Return the [X, Y] coordinate for the center point of the cell that contains the specified text.  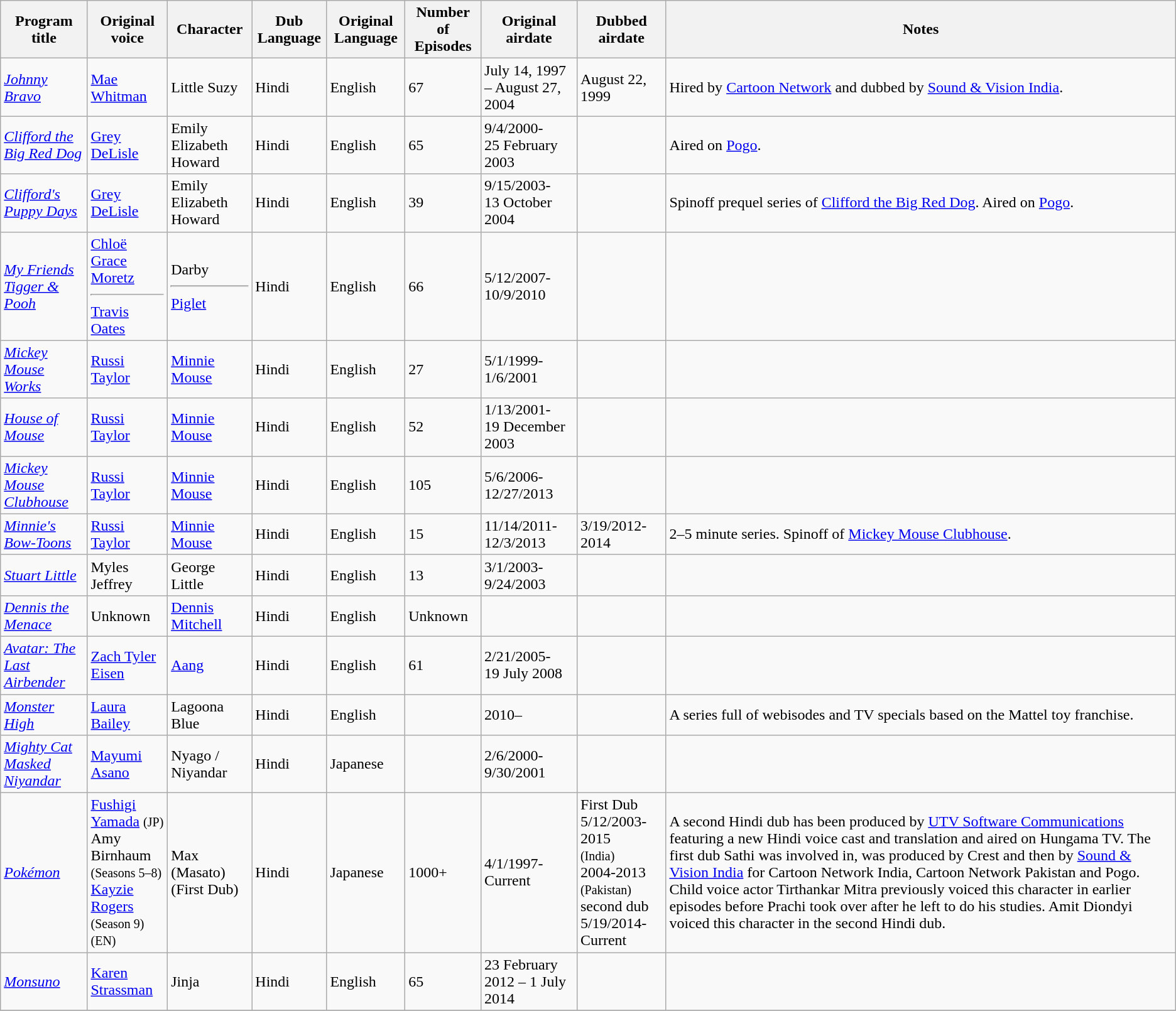
61 [444, 665]
1000+ [444, 873]
13 [444, 575]
Little Suzy [210, 87]
Original voice [128, 30]
Stuart Little [44, 575]
15 [444, 534]
August 22, 1999 [621, 87]
Original airdate [529, 30]
Mickey Mouse Clubhouse [44, 485]
1/13/2001-19 December 2003 [529, 427]
5/1/1999-1/6/2001 [529, 369]
Monster High [44, 715]
Monsuno [44, 981]
66 [444, 286]
Pokémon [44, 873]
Mae Whitman [128, 87]
9/4/2000-25 February 2003 [529, 145]
A series full of webisodes and TV specials based on the Mattel toy franchise. [921, 715]
2/21/2005-19 July 2008 [529, 665]
Character [210, 30]
5/6/2006-12/27/2013 [529, 485]
My Friends Tigger & Pooh [44, 286]
Clifford's Puppy Days [44, 203]
DarbyPiglet [210, 286]
Mickey Mouse Works [44, 369]
5/12/2007-10/9/2010 [529, 286]
Spinoff prequel series of Clifford the Big Red Dog. Aired on Pogo. [921, 203]
9/15/2003-13 October 2004 [529, 203]
Mighty Cat Masked Niyandar [44, 764]
Notes [921, 30]
House of Mouse [44, 427]
First Dub 5/12/2003-2015(India)2004-2013(Pakistan)second dub 5/19/2014-Current [621, 873]
July 14, 1997 – August 27, 2004 [529, 87]
Nyago / Niyandar [210, 764]
11/14/2011-12/3/2013 [529, 534]
3/1/2003-9/24/2003 [529, 575]
2–5 minute series. Spinoff of Mickey Mouse Clubhouse. [921, 534]
Lagoona Blue [210, 715]
Zach Tyler Eisen [128, 665]
2/6/2000-9/30/2001 [529, 764]
Mayumi Asano [128, 764]
Dubbed airdate [621, 30]
27 [444, 369]
George Little [210, 575]
Jinja [210, 981]
2010– [529, 715]
105 [444, 485]
Minnie's Bow-Toons [44, 534]
23 February 2012 – 1 July 2014 [529, 981]
Number of Episodes [444, 30]
Original Language [366, 30]
67 [444, 87]
Dennis the Menace [44, 615]
Chloë Grace MoretzTravis Oates [128, 286]
Myles Jeffrey [128, 575]
Hired by Cartoon Network and dubbed by Sound & Vision India. [921, 87]
Avatar: The Last Airbender [44, 665]
4/1/1997-Current [529, 873]
Fushigi Yamada (JP)Amy Birnhaum(Seasons 5–8)Kayzie Rogers (Season 9) (EN) [128, 873]
Karen Strassman [128, 981]
Johnny Bravo [44, 87]
3/19/2012-2014 [621, 534]
Dennis Mitchell [210, 615]
39 [444, 203]
Dub Language [289, 30]
Aang [210, 665]
Program title [44, 30]
52 [444, 427]
Max (Masato)(First Dub) [210, 873]
Clifford the Big Red Dog [44, 145]
Aired on Pogo. [921, 145]
Laura Bailey [128, 715]
